Determine the [X, Y] coordinate at the center of the cell enclosing the given text.  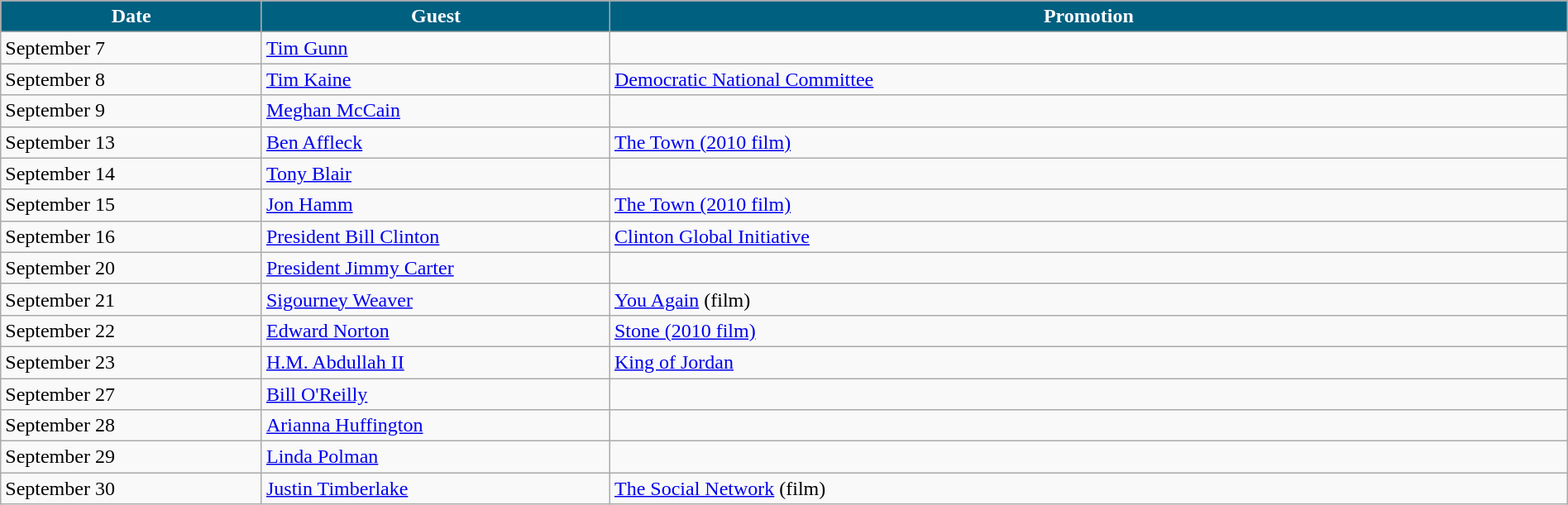
President Bill Clinton [435, 236]
September 16 [131, 236]
Meghan McCain [435, 111]
You Again (film) [1088, 299]
Ben Affleck [435, 142]
Linda Polman [435, 457]
September 7 [131, 48]
Date [131, 17]
Jon Hamm [435, 205]
September 29 [131, 457]
President Jimmy Carter [435, 268]
September 30 [131, 488]
Tim Kaine [435, 79]
September 27 [131, 394]
Bill O'Reilly [435, 394]
The Social Network (film) [1088, 488]
Tim Gunn [435, 48]
September 22 [131, 331]
September 9 [131, 111]
Stone (2010 film) [1088, 331]
September 15 [131, 205]
Sigourney Weaver [435, 299]
Democratic National Committee [1088, 79]
Promotion [1088, 17]
Arianna Huffington [435, 426]
Edward Norton [435, 331]
Clinton Global Initiative [1088, 236]
September 28 [131, 426]
Justin Timberlake [435, 488]
September 21 [131, 299]
September 13 [131, 142]
September 20 [131, 268]
Tony Blair [435, 174]
Guest [435, 17]
King of Jordan [1088, 362]
H.M. Abdullah II [435, 362]
September 8 [131, 79]
September 23 [131, 362]
September 14 [131, 174]
